Capture the cell that displays the provided text and extract its [X, Y] central coordinate. 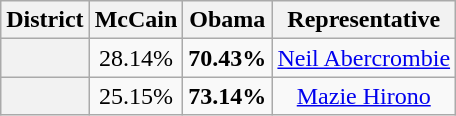
70.43% [228, 58]
McCain [136, 20]
25.15% [136, 96]
Neil Abercrombie [364, 58]
Representative [364, 20]
28.14% [136, 58]
73.14% [228, 96]
District [45, 20]
Obama [228, 20]
Mazie Hirono [364, 96]
